Determine the [X, Y] coordinate at the center of the cell enclosing the given text.  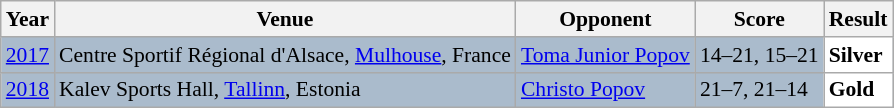
2018 [28, 90]
2017 [28, 55]
Kalev Sports Hall, Tallinn, Estonia [285, 90]
Silver [858, 55]
14–21, 15–21 [760, 55]
Venue [285, 19]
Year [28, 19]
Gold [858, 90]
Toma Junior Popov [606, 55]
21–7, 21–14 [760, 90]
Result [858, 19]
Opponent [606, 19]
Centre Sportif Régional d'Alsace, Mulhouse, France [285, 55]
Christo Popov [606, 90]
Score [760, 19]
